Output the [x, y] coordinate of the center of the cell containing the given text.  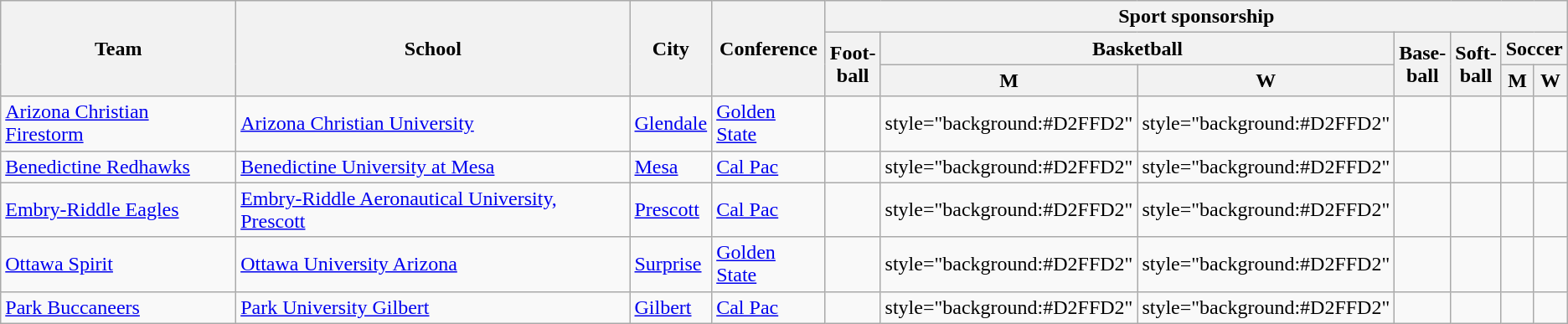
Arizona Christian Firestorm [119, 124]
Team [119, 49]
Soccer [1534, 49]
Benedictine University at Mesa [433, 167]
Foot-ball [853, 64]
Sport sponsorship [1196, 17]
Soft-ball [1476, 64]
Surprise [671, 265]
Gilbert [671, 307]
Base-ball [1422, 64]
Embry-Riddle Aeronautical University, Prescott [433, 209]
City [671, 49]
Mesa [671, 167]
Glendale [671, 124]
Conference [769, 49]
School [433, 49]
Ottawa Spirit [119, 265]
Basketball [1137, 49]
Benedictine Redhawks [119, 167]
Park Buccaneers [119, 307]
Ottawa University Arizona [433, 265]
Arizona Christian University [433, 124]
Park University Gilbert [433, 307]
Embry-Riddle Eagles [119, 209]
Prescott [671, 209]
